From the cell containing the given text, extract its center point as [x, y] coordinate. 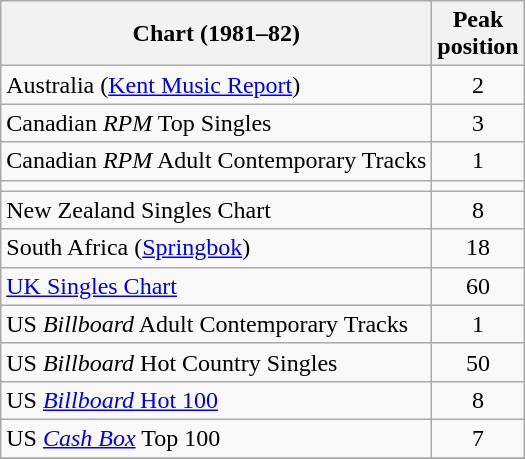
Chart (1981–82) [216, 34]
Canadian RPM Top Singles [216, 123]
New Zealand Singles Chart [216, 210]
Australia (Kent Music Report) [216, 85]
50 [478, 362]
60 [478, 286]
3 [478, 123]
Peakposition [478, 34]
US Billboard Hot 100 [216, 400]
US Billboard Hot Country Singles [216, 362]
UK Singles Chart [216, 286]
18 [478, 248]
Canadian RPM Adult Contemporary Tracks [216, 161]
7 [478, 438]
South Africa (Springbok) [216, 248]
US Billboard Adult Contemporary Tracks [216, 324]
US Cash Box Top 100 [216, 438]
2 [478, 85]
